Extract the [X, Y] coordinate from the center of the cell holding the provided text.  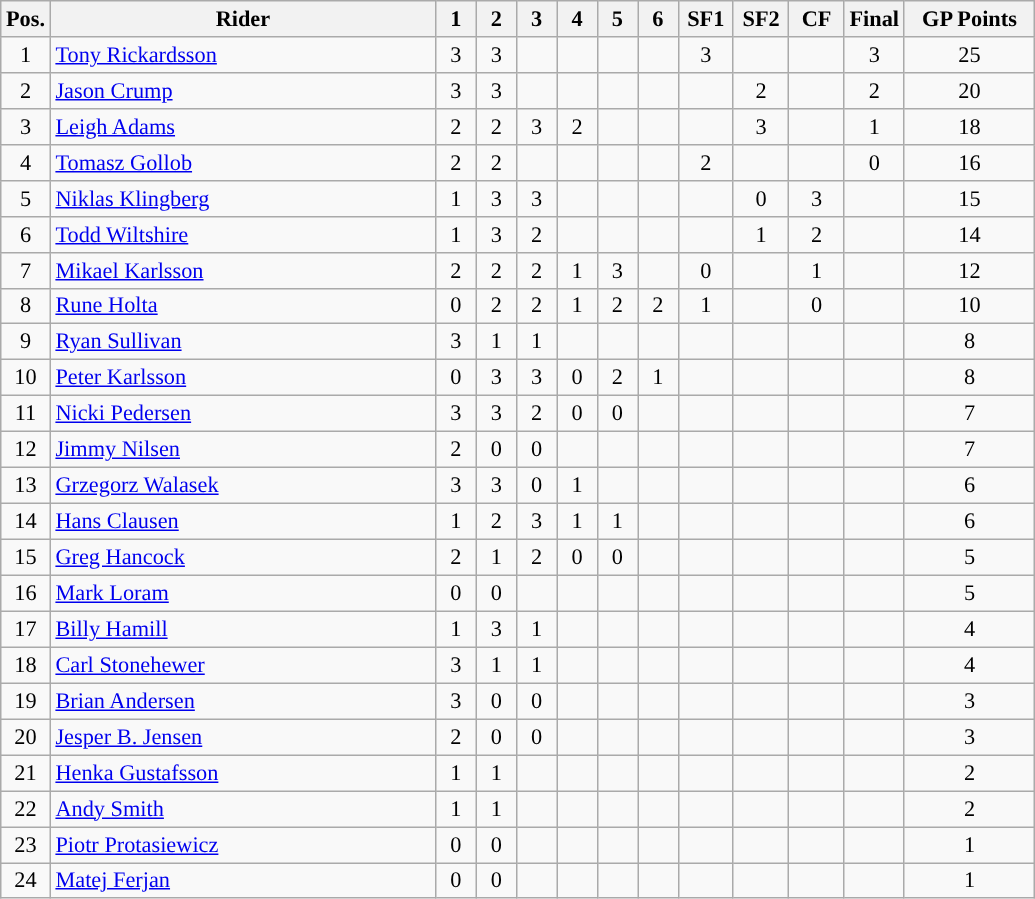
22 [26, 809]
25 [969, 55]
Grzegorz Walasek [242, 485]
GP Points [969, 19]
Tomasz Gollob [242, 162]
SF1 [706, 19]
11 [26, 414]
Carl Stonehewer [242, 665]
23 [26, 844]
Niklas Klingberg [242, 198]
Brian Andersen [242, 701]
Rider [242, 19]
SF2 [760, 19]
Hans Clausen [242, 521]
Mark Loram [242, 593]
Mikael Karlsson [242, 270]
Piotr Protasiewicz [242, 844]
24 [26, 880]
Final [874, 19]
Greg Hancock [242, 557]
Peter Karlsson [242, 378]
17 [26, 629]
13 [26, 485]
CF [816, 19]
Matej Ferjan [242, 880]
Henka Gustafsson [242, 773]
Andy Smith [242, 809]
Rune Holta [242, 306]
Tony Rickardsson [242, 55]
Nicki Pedersen [242, 414]
Jimmy Nilsen [242, 450]
19 [26, 701]
9 [26, 342]
Todd Wiltshire [242, 234]
Billy Hamill [242, 629]
Jason Crump [242, 90]
Ryan Sullivan [242, 342]
Jesper B. Jensen [242, 737]
21 [26, 773]
Pos. [26, 19]
Leigh Adams [242, 126]
